Find where the given text appears and provide that cell's center as [x, y] coordinate. 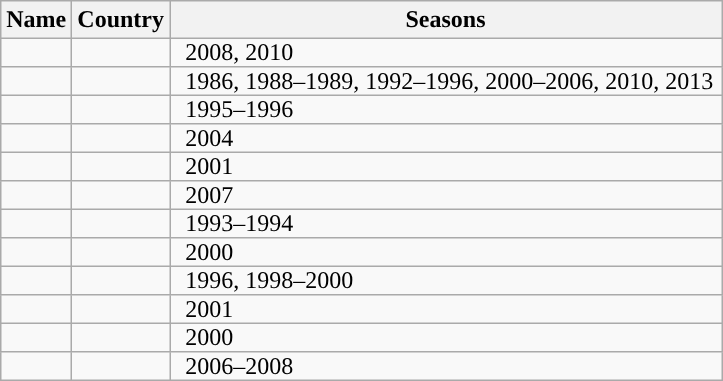
Seasons [446, 20]
2008, 2010 [446, 53]
1995–1996 [446, 110]
2004 [446, 138]
1986, 1988–1989, 1992–1996, 2000–2006, 2010, 2013 [446, 81]
Country [121, 20]
1993–1994 [446, 224]
1996, 1998–2000 [446, 281]
Name [36, 20]
2006–2008 [446, 366]
2007 [446, 195]
